For the text-containing cell, return its midpoint in [X, Y] coordinate format. 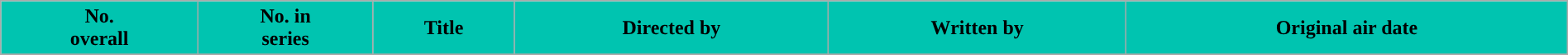
Original air date [1347, 28]
No.overall [99, 28]
Title [443, 28]
Directed by [672, 28]
No. inseries [285, 28]
Written by [978, 28]
